Capture the cell that displays the provided text and extract its [x, y] central coordinate. 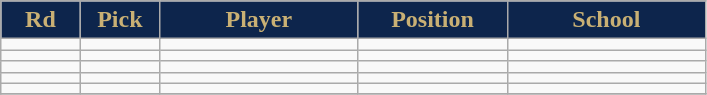
School [606, 20]
Rd [40, 20]
Position [432, 20]
Player [260, 20]
Pick [120, 20]
